Identify which cell holds the provided text, then report its (X, Y) central coordinate. 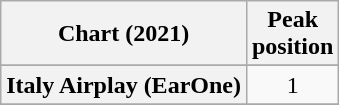
Italy Airplay (EarOne) (124, 85)
Peakposition (292, 34)
Chart (2021) (124, 34)
1 (292, 85)
